Determine the [X, Y] coordinate at the center of the cell enclosing the given text.  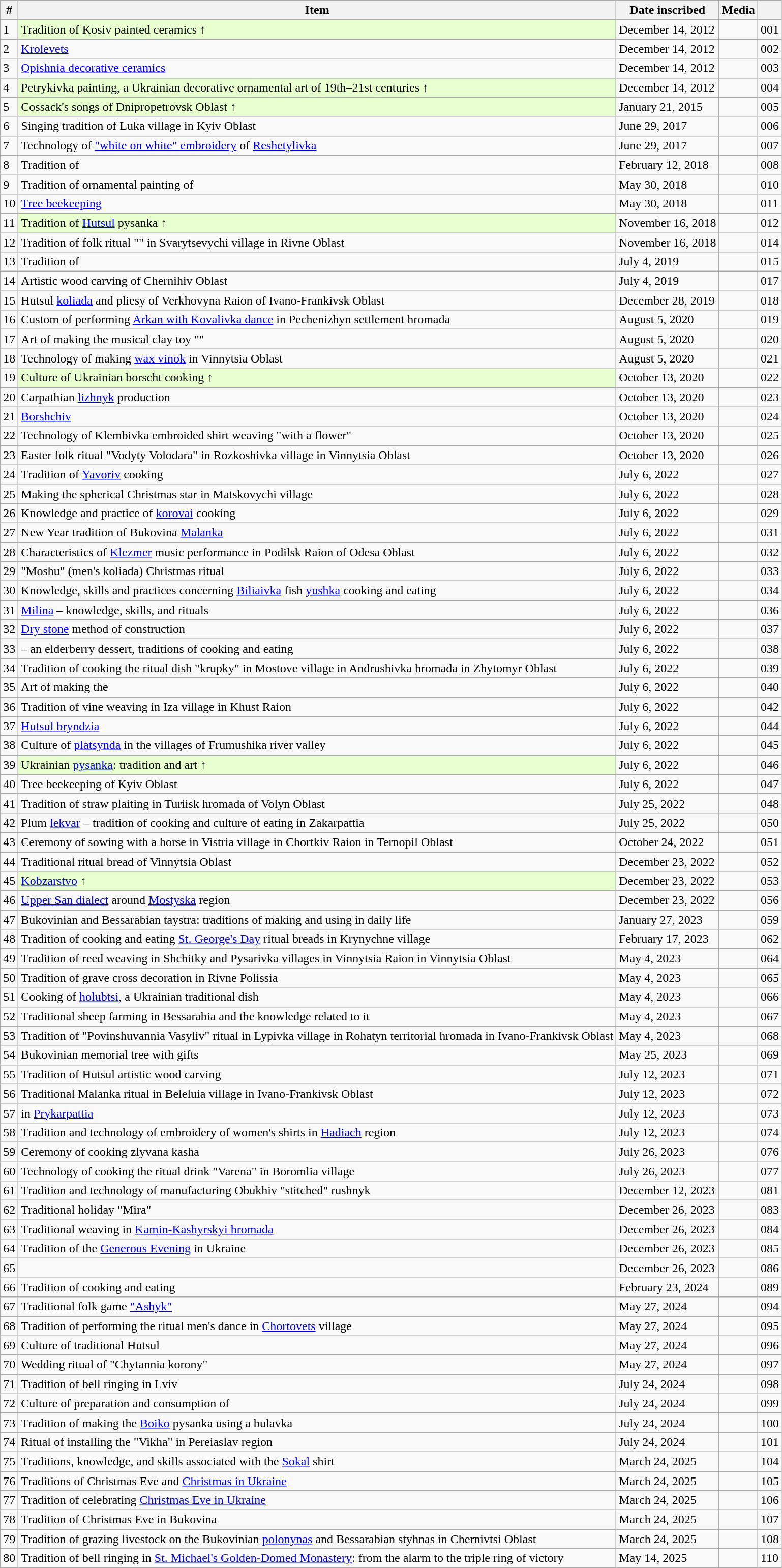
Traditions, knowledge, and skills associated with the Sokal shirt [317, 1461]
047 [770, 784]
006 [770, 126]
Tradition of Christmas Eve in Bukovina [317, 1520]
Making the spherical Christmas star in Matskovychi village [317, 494]
45 [9, 881]
089 [770, 1287]
068 [770, 1036]
13 [9, 262]
Hutsul koliada and pliesy of Verkhovyna Raion of Ivano-Frankivsk Oblast [317, 300]
Artistic wood carving of Chernihiv Oblast [317, 281]
062 [770, 939]
Knowledge, skills and practices concerning Biliaivka fish yushka cooking and eating [317, 591]
8 [9, 165]
2 [9, 49]
May 14, 2025 [668, 1558]
Tradition of cooking and eating [317, 1287]
Traditional folk game "Ashyk" [317, 1307]
December 12, 2023 [668, 1191]
034 [770, 591]
Traditions of Christmas Eve and Christmas in Ukraine [317, 1481]
52 [9, 1016]
22 [9, 436]
Carpathian lizhnyk production [317, 397]
71 [9, 1384]
66 [9, 1287]
5 [9, 107]
47 [9, 920]
069 [770, 1055]
110 [770, 1558]
Tradition of performing the ritual men's dance in Chortovets village [317, 1326]
021 [770, 358]
35 [9, 687]
Tradition of Hutsul pysanka ↑ [317, 223]
Traditional Malanka ritual in Beleluia village in Ivano-Frankivsk Oblast [317, 1094]
Cooking of holubtsi, a Ukrainian traditional dish [317, 997]
096 [770, 1345]
32 [9, 629]
048 [770, 803]
028 [770, 494]
40 [9, 784]
Bukovinian memorial tree with gifts [317, 1055]
Borshchiv [317, 416]
6 [9, 126]
36 [9, 707]
Plum lekvar – tradition of cooking and culture of eating in Zakarpattia [317, 823]
Tradition of the Generous Evening in Ukraine [317, 1249]
039 [770, 668]
Date inscribed [668, 10]
Characteristics of Klezmer music performance in Podilsk Raion of Odesa Oblast [317, 552]
019 [770, 320]
Technology of Klembivka embroided shirt weaving "with a flower" [317, 436]
Tradition of Kosiv painted ceramics ↑ [317, 29]
Technology of cooking the ritual drink "Varena" in Boromlia village [317, 1171]
17 [9, 339]
056 [770, 900]
094 [770, 1307]
Technology of making wax vinok in Vinnytsia Oblast [317, 358]
Opishnia decorative ceramics [317, 68]
50 [9, 978]
53 [9, 1036]
56 [9, 1094]
059 [770, 920]
003 [770, 68]
023 [770, 397]
70 [9, 1365]
79 [9, 1539]
074 [770, 1132]
Item [317, 10]
62 [9, 1210]
59 [9, 1152]
073 [770, 1113]
026 [770, 455]
Bukovinian and Bessarabian taystra: traditions of making and using in daily life [317, 920]
077 [770, 1171]
010 [770, 184]
78 [9, 1520]
58 [9, 1132]
Tradition of vine weaving in Iza village in Khust Raion [317, 707]
053 [770, 881]
48 [9, 939]
065 [770, 978]
Easter folk ritual "Vodyty Volodara" in Rozkoshivka village in Vinnytsia Oblast [317, 455]
27 [9, 532]
Custom of performing Arkan with Kovalivka dance in Pechenizhyn settlement hromada [317, 320]
097 [770, 1365]
38 [9, 745]
044 [770, 726]
44 [9, 862]
Hutsul bryndzia [317, 726]
Dry stone method of construction [317, 629]
64 [9, 1249]
10 [9, 203]
January 27, 2023 [668, 920]
022 [770, 378]
57 [9, 1113]
January 21, 2015 [668, 107]
031 [770, 532]
Ritual of installing the "Vikha" in Pereiaslav region [317, 1442]
18 [9, 358]
February 12, 2018 [668, 165]
001 [770, 29]
045 [770, 745]
14 [9, 281]
24 [9, 474]
Ceremony of sowing with a horse in Vistria village in Chortkiv Raion in Ternopil Oblast [317, 842]
Upper San dialect around Mostyska region [317, 900]
099 [770, 1403]
49 [9, 958]
Technology of "white on white" embroidery of Reshetylivka [317, 145]
25 [9, 494]
30 [9, 591]
076 [770, 1152]
12 [9, 243]
066 [770, 997]
Traditional ritual bread of Vinnytsia Oblast [317, 862]
61 [9, 1191]
Ceremony of cooking zlyvana kasha [317, 1152]
Media [738, 10]
027 [770, 474]
025 [770, 436]
9 [9, 184]
014 [770, 243]
098 [770, 1384]
Tradition of straw plaiting in Turiisk hromada of Volyn Oblast [317, 803]
Tradition of Hutsul artistic wood carving [317, 1074]
067 [770, 1016]
005 [770, 107]
107 [770, 1520]
Tradition of cooking the ritual dish "krupky" in Mostove village in Andrushivka hromada in Zhytomyr Oblast [317, 668]
071 [770, 1074]
26 [9, 513]
Cossack's songs of Dnipropetrovsk Oblast ↑ [317, 107]
Milina – knowledge, skills, and rituals [317, 610]
018 [770, 300]
October 24, 2022 [668, 842]
037 [770, 629]
77 [9, 1500]
Kobzarstvo ↑ [317, 881]
74 [9, 1442]
"Moshu" (men's koliada) Christmas ritual [317, 571]
Petrykivka painting, a Ukrainian decorative ornamental art of 19th–21st centuries ↑ [317, 87]
Tradition of Yavoriv cooking [317, 474]
011 [770, 203]
Traditional sheep farming in Bessarabia and the knowledge related to it [317, 1016]
105 [770, 1481]
63 [9, 1229]
024 [770, 416]
040 [770, 687]
65 [9, 1268]
046 [770, 765]
036 [770, 610]
095 [770, 1326]
67 [9, 1307]
# [9, 10]
104 [770, 1461]
083 [770, 1210]
New Year tradition of Bukovina Malanka [317, 532]
Tradition of making the Boiko pysanka using a bulavka [317, 1423]
086 [770, 1268]
007 [770, 145]
16 [9, 320]
11 [9, 223]
Tradition of folk ritual "" in Svarytsevychi village in Rivne Oblast [317, 243]
Tree beekeeping of Kyiv Oblast [317, 784]
21 [9, 416]
May 25, 2023 [668, 1055]
Culture of Ukrainian borscht cooking ↑ [317, 378]
Tree beekeeping [317, 203]
Traditional weaving in Kamin-Kashyrskyi hromada [317, 1229]
Art of making the [317, 687]
Culture of platsynda in the villages of Frumushika river valley [317, 745]
Ukrainian pysanka: tradition and art ↑ [317, 765]
43 [9, 842]
20 [9, 397]
Wedding ritual of "Chytannia korony" [317, 1365]
052 [770, 862]
051 [770, 842]
in Prykarpattia [317, 1113]
December 28, 2019 [668, 300]
– an elderberry dessert, traditions of cooking and eating [317, 649]
February 23, 2024 [668, 1287]
Culture of traditional Hutsul [317, 1345]
76 [9, 1481]
Tradition of bell ringing in St. Michael's Golden-Domed Monastery: from the alarm to the triple ring of victory [317, 1558]
Tradition of "Povinshuvannia Vasyliv" ritual in Lypivka village in Rohatyn territorial hromada in Ivano-Frankivsk Oblast [317, 1036]
012 [770, 223]
15 [9, 300]
Krolevets [317, 49]
Tradition of celebrating Christmas Eve in Ukraine [317, 1500]
108 [770, 1539]
050 [770, 823]
February 17, 2023 [668, 939]
008 [770, 165]
Tradition of reed weaving in Shchitky and Pysarivka villages in Vinnytsia Raion in Vinnytsia Oblast [317, 958]
100 [770, 1423]
7 [9, 145]
038 [770, 649]
60 [9, 1171]
015 [770, 262]
42 [9, 823]
19 [9, 378]
1 [9, 29]
Art of making the musical clay toy "" [317, 339]
Tradition of ornamental painting of [317, 184]
55 [9, 1074]
4 [9, 87]
106 [770, 1500]
004 [770, 87]
017 [770, 281]
69 [9, 1345]
3 [9, 68]
Culture of preparation and consumption of [317, 1403]
75 [9, 1461]
73 [9, 1423]
Tradition of cooking and eating St. George's Day ritual breads in Krynychne village [317, 939]
41 [9, 803]
51 [9, 997]
Traditional holiday "Mira" [317, 1210]
002 [770, 49]
Tradition and technology of embroidery of women's shirts in Hadiach region [317, 1132]
032 [770, 552]
042 [770, 707]
072 [770, 1094]
Tradition of grave cross decoration in Rivne Polissia [317, 978]
31 [9, 610]
Singing tradition of Luka village in Kyiv Oblast [317, 126]
54 [9, 1055]
72 [9, 1403]
46 [9, 900]
Tradition and technology of manufacturing Obukhiv "stitched" rushnyk [317, 1191]
029 [770, 513]
085 [770, 1249]
020 [770, 339]
081 [770, 1191]
Knowledge and practice of korovai cooking [317, 513]
Tradition of grazing livestock on the Bukovinian polonynas and Bessarabian styhnas in Chernivtsi Oblast [317, 1539]
68 [9, 1326]
084 [770, 1229]
33 [9, 649]
23 [9, 455]
29 [9, 571]
37 [9, 726]
28 [9, 552]
064 [770, 958]
101 [770, 1442]
34 [9, 668]
Tradition of bell ringing in Lviv [317, 1384]
39 [9, 765]
80 [9, 1558]
033 [770, 571]
